Capture the cell that displays the provided text and extract its [X, Y] central coordinate. 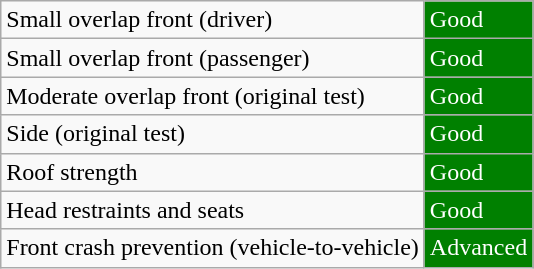
Small overlap front (driver) [213, 20]
Roof strength [213, 172]
Front crash prevention (vehicle-to-vehicle) [213, 248]
Small overlap front (passenger) [213, 58]
Head restraints and seats [213, 210]
Moderate overlap front (original test) [213, 96]
Advanced [478, 248]
Side (original test) [213, 134]
